Locate the cell with the specified text and output its [x, y] center coordinate. 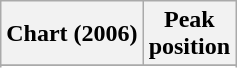
Peak position [189, 34]
Chart (2006) [72, 34]
